From the cell containing the given text, extract its center point as [X, Y] coordinate. 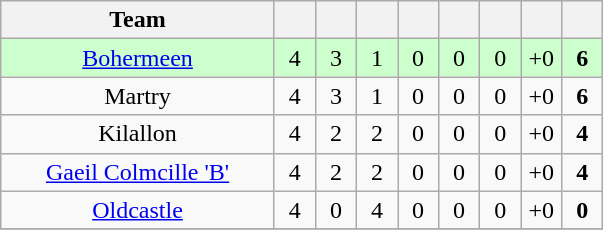
Oldcastle [138, 210]
Gaeil Colmcille 'B' [138, 172]
Bohermeen [138, 58]
Martry [138, 96]
Team [138, 20]
Kilallon [138, 134]
